From the cell containing the given text, extract its center point as (x, y) coordinate. 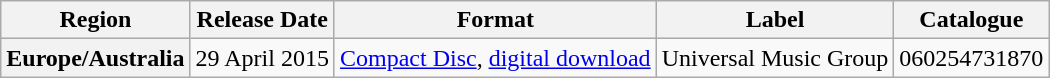
Europe/Australia (96, 58)
Format (495, 20)
Label (775, 20)
Region (96, 20)
060254731870 (972, 58)
Compact Disc, digital download (495, 58)
29 April 2015 (262, 58)
Release Date (262, 20)
Universal Music Group (775, 58)
Catalogue (972, 20)
